Find where the given text appears and provide that cell's center as (X, Y) coordinate. 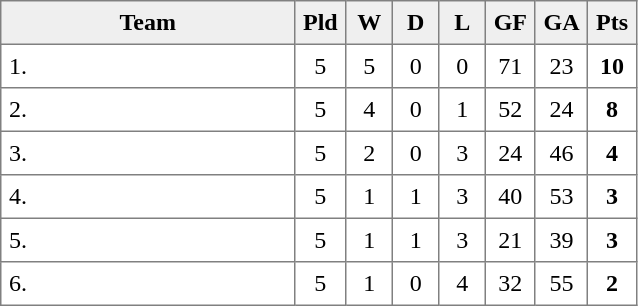
3. (148, 153)
Pld (320, 23)
4. (148, 197)
53 (561, 197)
1. (148, 66)
32 (510, 284)
23 (561, 66)
2. (148, 110)
W (369, 23)
52 (510, 110)
40 (510, 197)
5. (148, 240)
10 (612, 66)
71 (510, 66)
6. (148, 284)
D (415, 23)
Team (148, 23)
55 (561, 284)
21 (510, 240)
L (462, 23)
46 (561, 153)
GF (510, 23)
8 (612, 110)
GA (561, 23)
Pts (612, 23)
39 (561, 240)
